Determine the (x, y) coordinate at the center of the cell enclosing the given text.  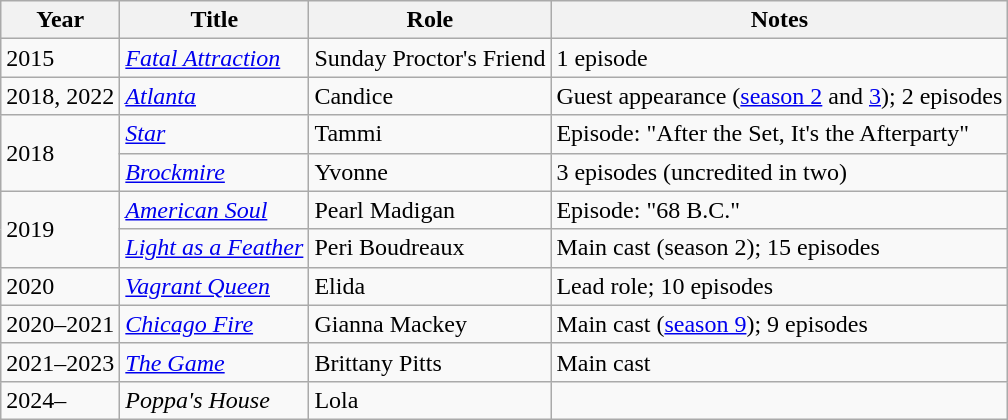
Notes (780, 20)
Elida (430, 286)
Gianna Mackey (430, 324)
2018 (60, 153)
Title (214, 20)
Poppa's House (214, 400)
Atlanta (214, 96)
Vagrant Queen (214, 286)
Yvonne (430, 172)
Peri Boudreaux (430, 248)
Star (214, 134)
Brockmire (214, 172)
1 episode (780, 58)
2019 (60, 229)
2015 (60, 58)
Pearl Madigan (430, 210)
Main cast (season 9); 9 episodes (780, 324)
2021–2023 (60, 362)
2020 (60, 286)
Year (60, 20)
Fatal Attraction (214, 58)
Chicago Fire (214, 324)
American Soul (214, 210)
2020–2021 (60, 324)
Candice (430, 96)
Tammi (430, 134)
Lead role; 10 episodes (780, 286)
2024– (60, 400)
The Game (214, 362)
Episode: "After the Set, It's the Afterparty" (780, 134)
3 episodes (uncredited in two) (780, 172)
Lola (430, 400)
Episode: "68 B.C." (780, 210)
Main cast (season 2); 15 episodes (780, 248)
Sunday Proctor's Friend (430, 58)
2018, 2022 (60, 96)
Guest appearance (season 2 and 3); 2 episodes (780, 96)
Main cast (780, 362)
Brittany Pitts (430, 362)
Role (430, 20)
Light as a Feather (214, 248)
